Locate the cell with the specified text and output its [x, y] center coordinate. 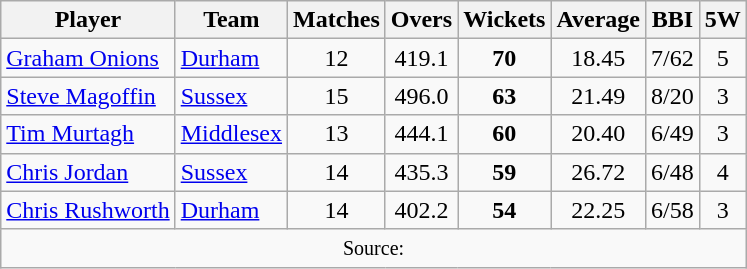
6/48 [672, 172]
Matches [337, 20]
Tim Murtagh [88, 134]
Chris Rushworth [88, 210]
Player [88, 20]
Steve Magoffin [88, 96]
Middlesex [231, 134]
Source: [374, 248]
419.1 [421, 58]
5W [722, 20]
70 [504, 58]
59 [504, 172]
Average [598, 20]
4 [722, 172]
Wickets [504, 20]
18.45 [598, 58]
20.40 [598, 134]
13 [337, 134]
22.25 [598, 210]
7/62 [672, 58]
54 [504, 210]
496.0 [421, 96]
15 [337, 96]
Graham Onions [88, 58]
6/58 [672, 210]
BBI [672, 20]
63 [504, 96]
435.3 [421, 172]
402.2 [421, 210]
Chris Jordan [88, 172]
26.72 [598, 172]
21.49 [598, 96]
Overs [421, 20]
12 [337, 58]
Team [231, 20]
8/20 [672, 96]
444.1 [421, 134]
5 [722, 58]
60 [504, 134]
6/49 [672, 134]
